Locate the cell with the specified text and output its [X, Y] center coordinate. 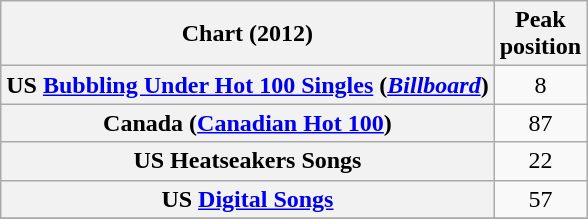
57 [540, 199]
87 [540, 123]
Chart (2012) [248, 34]
8 [540, 85]
US Heatseakers Songs [248, 161]
22 [540, 161]
US Digital Songs [248, 199]
Peakposition [540, 34]
Canada (Canadian Hot 100) [248, 123]
US Bubbling Under Hot 100 Singles (Billboard) [248, 85]
